Provide the [x, y] coordinate of the cell's center where the given text is located.  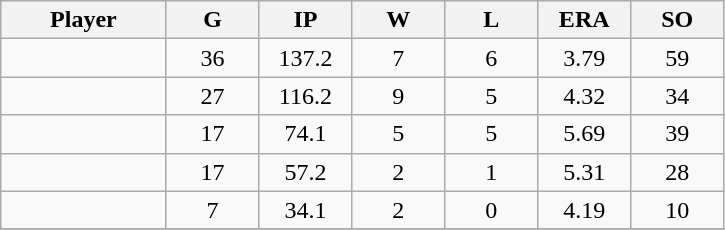
74.1 [306, 134]
4.19 [584, 210]
3.79 [584, 58]
34 [678, 96]
Player [84, 20]
W [398, 20]
28 [678, 172]
L [492, 20]
116.2 [306, 96]
5.31 [584, 172]
27 [212, 96]
59 [678, 58]
9 [398, 96]
1 [492, 172]
G [212, 20]
ERA [584, 20]
57.2 [306, 172]
5.69 [584, 134]
10 [678, 210]
36 [212, 58]
6 [492, 58]
4.32 [584, 96]
39 [678, 134]
34.1 [306, 210]
IP [306, 20]
0 [492, 210]
SO [678, 20]
137.2 [306, 58]
